Extract the [X, Y] coordinate from the center of the cell holding the provided text.  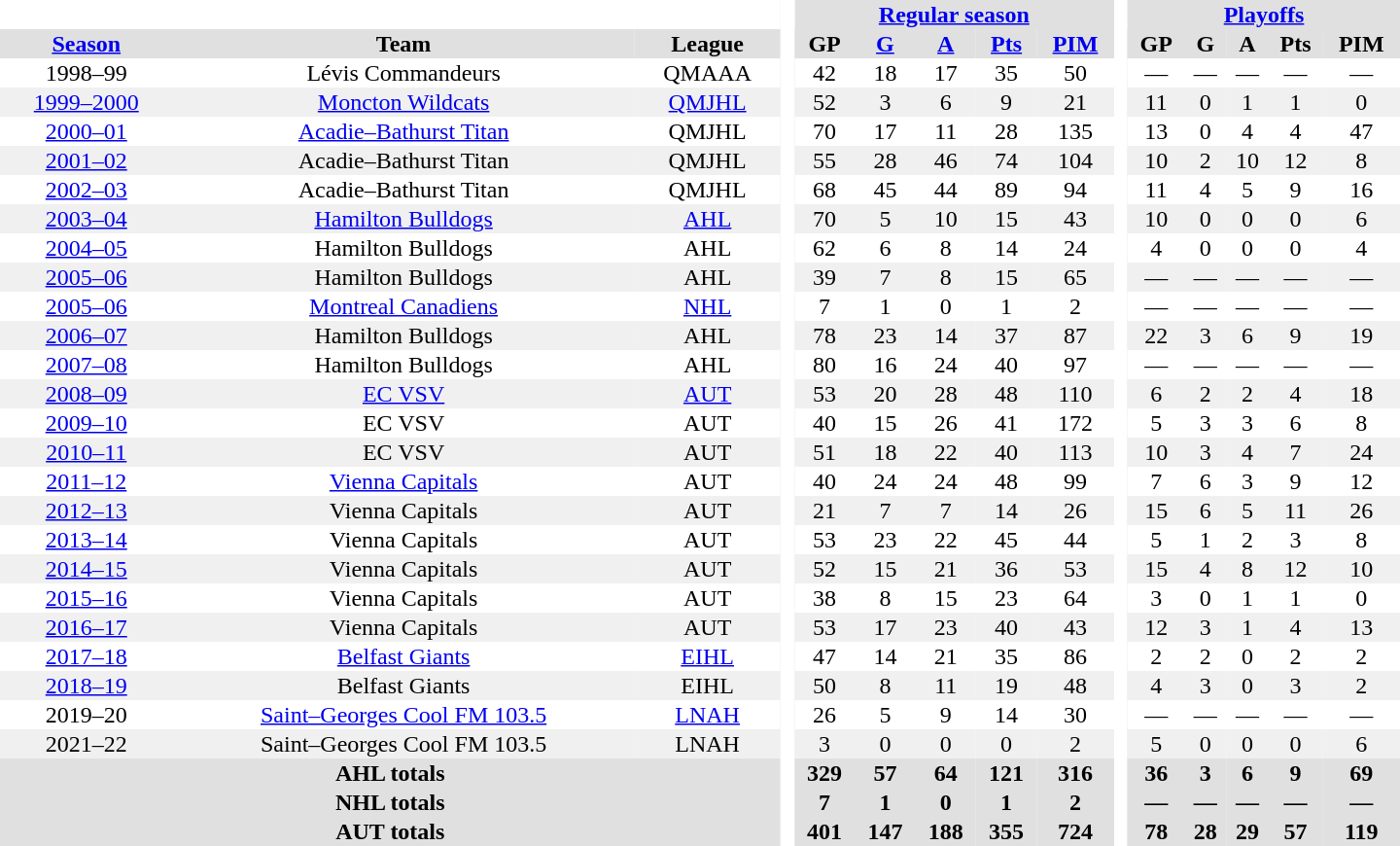
2013–14 [86, 540]
Regular season [955, 15]
94 [1075, 190]
401 [824, 831]
69 [1361, 773]
20 [885, 394]
99 [1075, 481]
1998–99 [86, 73]
121 [1006, 773]
55 [824, 160]
NHL [708, 306]
Team [402, 44]
316 [1075, 773]
110 [1075, 394]
2018–19 [86, 686]
30 [1075, 715]
74 [1006, 160]
104 [1075, 160]
51 [824, 452]
Moncton Wildcats [402, 102]
AUT totals [391, 831]
2003–04 [86, 219]
Montreal Canadiens [402, 306]
172 [1075, 423]
41 [1006, 423]
37 [1006, 335]
2007–08 [86, 365]
68 [824, 190]
119 [1361, 831]
1999–2000 [86, 102]
QMAAA [708, 73]
38 [824, 598]
2004–05 [86, 248]
2009–10 [86, 423]
2015–16 [86, 598]
80 [824, 365]
42 [824, 73]
2014–15 [86, 569]
86 [1075, 656]
724 [1075, 831]
2021–22 [86, 744]
355 [1006, 831]
2011–12 [86, 481]
62 [824, 248]
113 [1075, 452]
Playoffs [1264, 15]
2000–01 [86, 131]
65 [1075, 277]
329 [824, 773]
2012–13 [86, 511]
87 [1075, 335]
29 [1246, 831]
2002–03 [86, 190]
97 [1075, 365]
2017–18 [86, 656]
Season [86, 44]
46 [946, 160]
147 [885, 831]
NHL totals [391, 802]
2008–09 [86, 394]
2001–02 [86, 160]
League [708, 44]
2010–11 [86, 452]
Lévis Commandeurs [402, 73]
89 [1006, 190]
188 [946, 831]
2016–17 [86, 627]
AHL totals [391, 773]
135 [1075, 131]
2019–20 [86, 715]
2006–07 [86, 335]
39 [824, 277]
